Return (X, Y) of the center of cell containing provided text 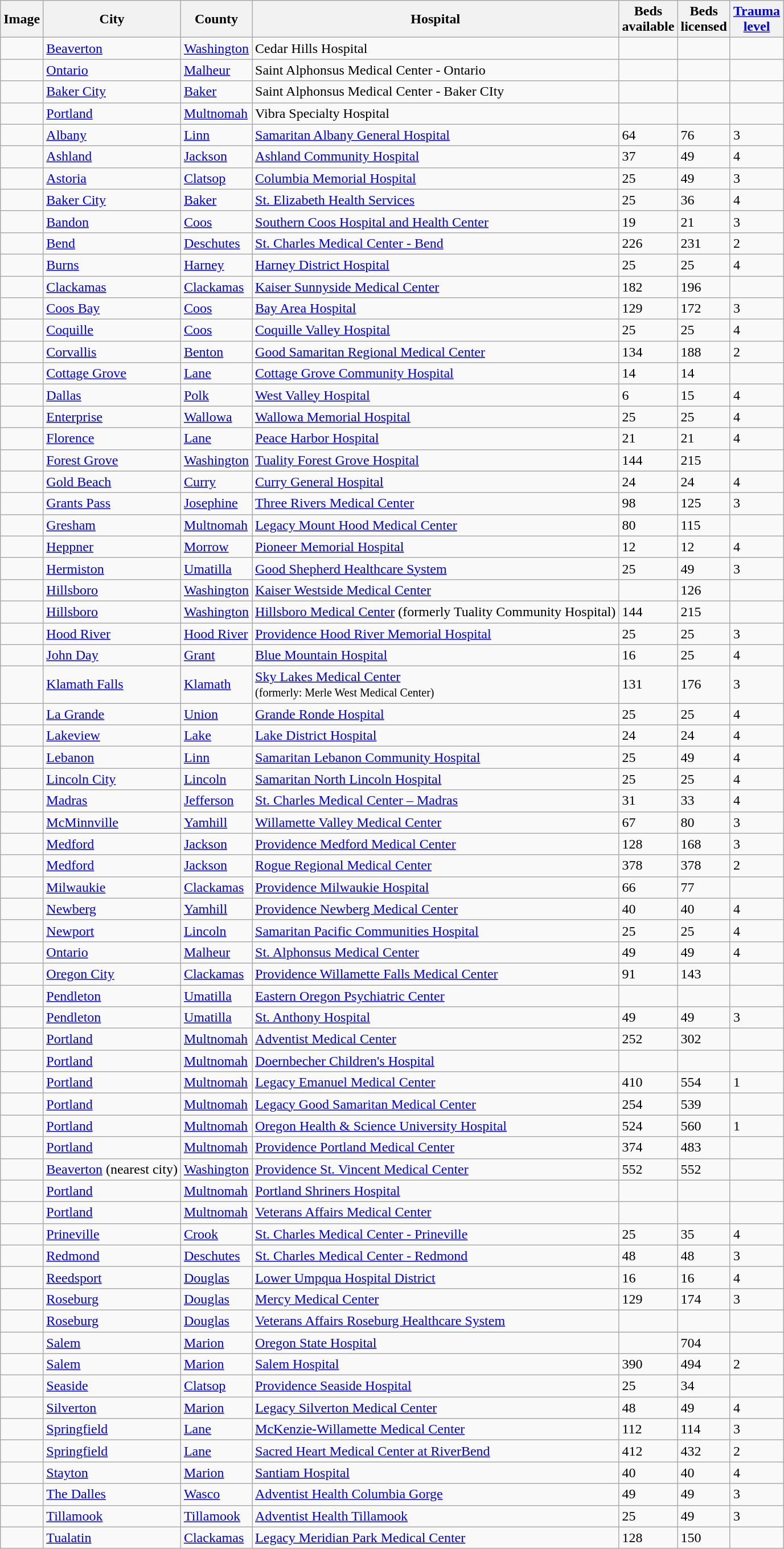
Beaverton (nearest city) (112, 1169)
174 (704, 1299)
Silverton (112, 1408)
Eastern Oregon Psychiatric Center (436, 996)
Adventist Health Tillamook (436, 1516)
Wallowa (216, 417)
Klamath (216, 685)
Stayton (112, 1473)
City (112, 19)
91 (648, 974)
Saint Alphonsus Medical Center - Baker CIty (436, 92)
Providence Medford Medical Center (436, 844)
Oregon Health & Science University Hospital (436, 1126)
Samaritan North Lincoln Hospital (436, 779)
John Day (112, 655)
114 (704, 1429)
34 (704, 1386)
412 (648, 1451)
Gresham (112, 525)
134 (648, 352)
Sacred Heart Medical Center at RiverBend (436, 1451)
St. Alphonsus Medical Center (436, 952)
Providence Newberg Medical Center (436, 909)
Three Rivers Medical Center (436, 503)
Vibra Specialty Hospital (436, 113)
Klamath Falls (112, 685)
Ashland (112, 157)
Enterprise (112, 417)
Rogue Regional Medical Center (436, 866)
Union (216, 714)
15 (704, 395)
19 (648, 222)
226 (648, 243)
182 (648, 286)
Bedsavailable (648, 19)
Tualatin (112, 1538)
Kaiser Westside Medical Center (436, 590)
Saint Alphonsus Medical Center - Ontario (436, 70)
64 (648, 135)
St. Anthony Hospital (436, 1018)
Cedar Hills Hospital (436, 48)
Cottage Grove (112, 374)
36 (704, 200)
Newport (112, 931)
Southern Coos Hospital and Health Center (436, 222)
302 (704, 1039)
Hermiston (112, 568)
Harney District Hospital (436, 265)
Coquille (112, 330)
Veterans Affairs Roseburg Healthcare System (436, 1321)
Milwaukie (112, 887)
McKenzie-Willamette Medical Center (436, 1429)
Adventist Medical Center (436, 1039)
Blue Mountain Hospital (436, 655)
410 (648, 1083)
143 (704, 974)
Good Shepherd Healthcare System (436, 568)
254 (648, 1104)
6 (648, 395)
Florence (112, 439)
St. Charles Medical Center – Madras (436, 801)
Jefferson (216, 801)
Seaside (112, 1386)
Bedslicensed (704, 19)
Peace Harbor Hospital (436, 439)
66 (648, 887)
Bay Area Hospital (436, 309)
Forest Grove (112, 460)
Lake District Hospital (436, 736)
539 (704, 1104)
St. Elizabeth Health Services (436, 200)
37 (648, 157)
Providence Seaside Hospital (436, 1386)
Adventist Health Columbia Gorge (436, 1494)
Oregon State Hospital (436, 1342)
Hillsboro Medical Center (formerly Tuality Community Hospital) (436, 612)
Samaritan Pacific Communities Hospital (436, 931)
Astoria (112, 178)
Grande Ronde Hospital (436, 714)
Doernbecher Children's Hospital (436, 1061)
Prineville (112, 1234)
Legacy Emanuel Medical Center (436, 1083)
Curry General Hospital (436, 482)
Lebanon (112, 757)
Legacy Good Samaritan Medical Center (436, 1104)
Providence Milwaukie Hospital (436, 887)
Polk (216, 395)
Veterans Affairs Medical Center (436, 1212)
Josephine (216, 503)
115 (704, 525)
Legacy Mount Hood Medical Center (436, 525)
524 (648, 1126)
Legacy Meridian Park Medical Center (436, 1538)
Lake (216, 736)
77 (704, 887)
131 (648, 685)
Gold Beach (112, 482)
Samaritan Albany General Hospital (436, 135)
390 (648, 1364)
Ashland Community Hospital (436, 157)
432 (704, 1451)
Hospital (436, 19)
Columbia Memorial Hospital (436, 178)
Cottage Grove Community Hospital (436, 374)
St. Charles Medical Center - Prineville (436, 1234)
Providence Portland Medical Center (436, 1148)
483 (704, 1148)
196 (704, 286)
Madras (112, 801)
Lower Umpqua Hospital District (436, 1277)
Reedsport (112, 1277)
McMinnville (112, 822)
Coos Bay (112, 309)
Grant (216, 655)
Harney (216, 265)
Traumalevel (756, 19)
252 (648, 1039)
98 (648, 503)
188 (704, 352)
Samaritan Lebanon Community Hospital (436, 757)
Dallas (112, 395)
31 (648, 801)
Crook (216, 1234)
33 (704, 801)
Burns (112, 265)
Morrow (216, 547)
Pioneer Memorial Hospital (436, 547)
494 (704, 1364)
35 (704, 1234)
Salem Hospital (436, 1364)
126 (704, 590)
560 (704, 1126)
Image (22, 19)
County (216, 19)
Wasco (216, 1494)
Portland Shriners Hospital (436, 1191)
Santiam Hospital (436, 1473)
Kaiser Sunnyside Medical Center (436, 286)
Curry (216, 482)
Providence Willamette Falls Medical Center (436, 974)
Lakeview (112, 736)
112 (648, 1429)
Good Samaritan Regional Medical Center (436, 352)
La Grande (112, 714)
St. Charles Medical Center - Redmond (436, 1256)
Mercy Medical Center (436, 1299)
Providence Hood River Memorial Hospital (436, 634)
67 (648, 822)
Bend (112, 243)
76 (704, 135)
Willamette Valley Medical Center (436, 822)
704 (704, 1342)
Oregon City (112, 974)
172 (704, 309)
554 (704, 1083)
St. Charles Medical Center - Bend (436, 243)
150 (704, 1538)
Tuality Forest Grove Hospital (436, 460)
Legacy Silverton Medical Center (436, 1408)
Providence St. Vincent Medical Center (436, 1169)
The Dalles (112, 1494)
168 (704, 844)
Benton (216, 352)
West Valley Hospital (436, 395)
Corvallis (112, 352)
Newberg (112, 909)
Wallowa Memorial Hospital (436, 417)
Coquille Valley Hospital (436, 330)
Grants Pass (112, 503)
374 (648, 1148)
176 (704, 685)
Beaverton (112, 48)
125 (704, 503)
Redmond (112, 1256)
Albany (112, 135)
231 (704, 243)
Bandon (112, 222)
Sky Lakes Medical Center (formerly: Merle West Medical Center) (436, 685)
Lincoln City (112, 779)
Heppner (112, 547)
